Pinpoint the cell where the given text exists, returning its (X, Y) midpoint coordinate. 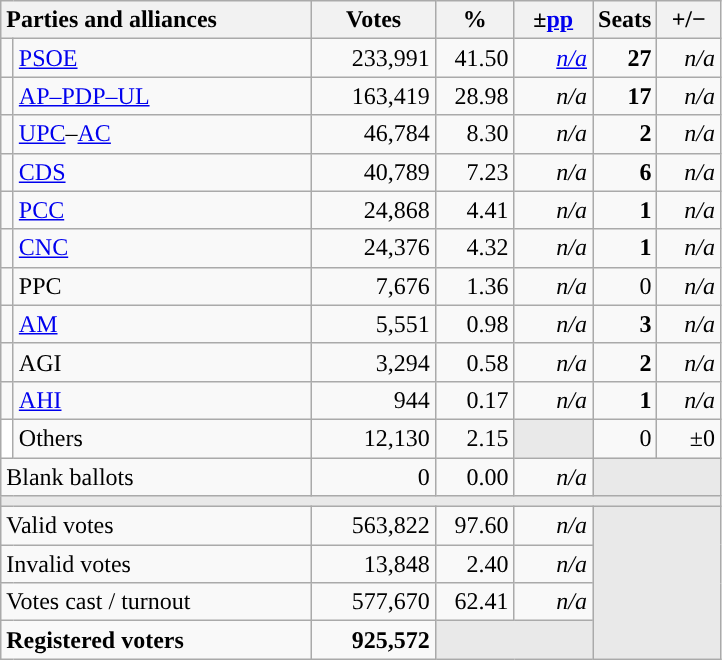
577,670 (374, 602)
Parties and alliances (156, 20)
563,822 (374, 526)
0.17 (474, 400)
PPC (162, 286)
28.98 (474, 96)
13,848 (374, 564)
925,572 (374, 640)
0.98 (474, 324)
UPC–AC (162, 134)
AGI (162, 362)
5,551 (374, 324)
0.00 (474, 477)
±0 (689, 438)
1.36 (474, 286)
Others (162, 438)
163,419 (374, 96)
3,294 (374, 362)
40,789 (374, 172)
+/− (689, 20)
17 (624, 96)
7.23 (474, 172)
PCC (162, 210)
41.50 (474, 58)
AP–PDP–UL (162, 96)
% (474, 20)
Seats (624, 20)
Invalid votes (156, 564)
97.60 (474, 526)
Registered voters (156, 640)
CNC (162, 248)
233,991 (374, 58)
24,868 (374, 210)
24,376 (374, 248)
944 (374, 400)
AM (162, 324)
27 (624, 58)
0.58 (474, 362)
2.40 (474, 564)
Votes cast / turnout (156, 602)
±pp (554, 20)
Votes (374, 20)
4.41 (474, 210)
6 (624, 172)
12,130 (374, 438)
62.41 (474, 602)
CDS (162, 172)
2.15 (474, 438)
7,676 (374, 286)
8.30 (474, 134)
3 (624, 324)
4.32 (474, 248)
AHI (162, 400)
PSOE (162, 58)
Valid votes (156, 526)
46,784 (374, 134)
Blank ballots (156, 477)
